Provide the (X, Y) coordinate of the cell's center where the given text is located.  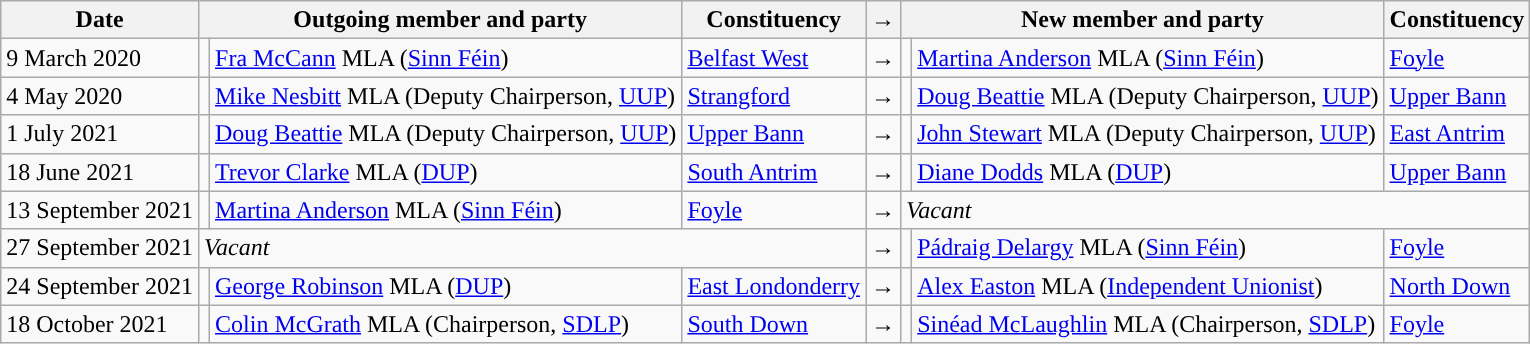
Fra McCann MLA (Sinn Féin) (446, 58)
4 May 2020 (100, 96)
George Robinson MLA (DUP) (446, 286)
9 March 2020 (100, 58)
18 October 2021 (100, 324)
18 June 2021 (100, 172)
Outgoing member and party (440, 20)
27 September 2021 (100, 248)
Diane Dodds MLA (DUP) (1148, 172)
Date (100, 20)
Alex Easton MLA (Independent Unionist) (1148, 286)
North Down (1457, 286)
Mike Nesbitt MLA (Deputy Chairperson, UUP) (446, 96)
Pádraig Delargy MLA (Sinn Féin) (1148, 248)
1 July 2021 (100, 134)
John Stewart MLA (Deputy Chairperson, UUP) (1148, 134)
South Antrim (774, 172)
13 September 2021 (100, 210)
Colin McGrath MLA (Chairperson, SDLP) (446, 324)
24 September 2021 (100, 286)
Trevor Clarke MLA (DUP) (446, 172)
East Antrim (1457, 134)
Strangford (774, 96)
Belfast West (774, 58)
South Down (774, 324)
New member and party (1142, 20)
East Londonderry (774, 286)
Sinéad McLaughlin MLA (Chairperson, SDLP) (1148, 324)
